Output the (X, Y) coordinate of the center of the cell containing the given text.  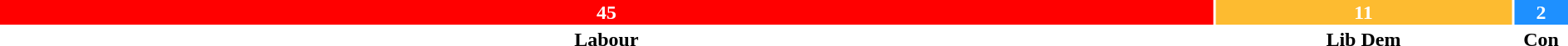
2 (1541, 12)
45 (606, 12)
11 (1364, 12)
